Pinpoint the cell where the given text exists, returning its (x, y) midpoint coordinate. 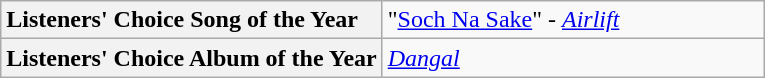
"Soch Na Sake" - Airlift (572, 20)
Listeners' Choice Song of the Year (192, 20)
Dangal (572, 58)
Listeners' Choice Album of the Year (192, 58)
